Scan for the cell matching the given text and deliver its [x, y] coordinate at center. 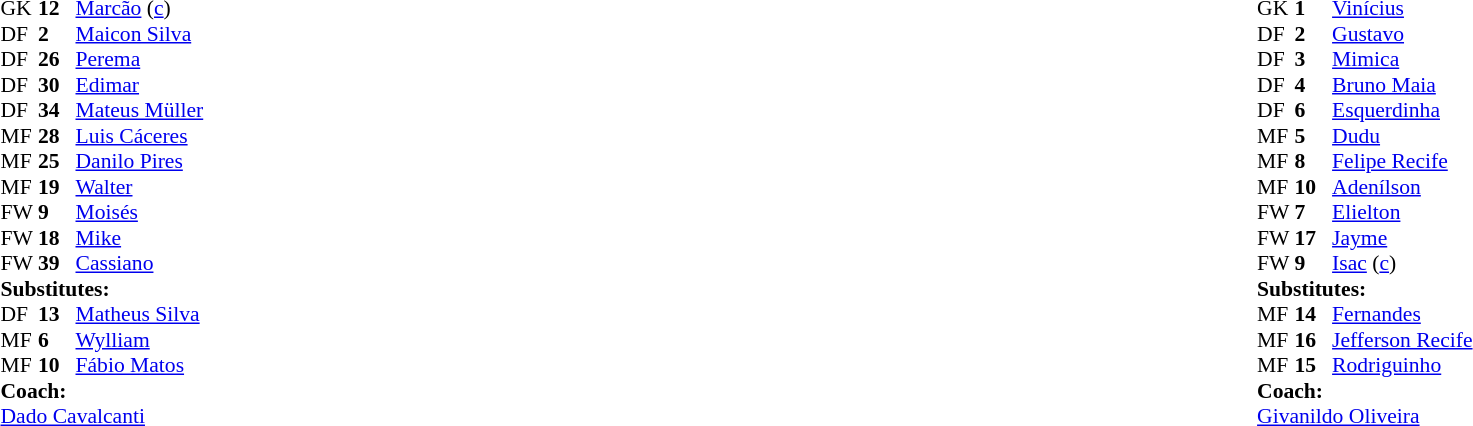
Gustavo [1402, 34]
Isac (c) [1402, 263]
Mike [140, 238]
4 [1314, 85]
Adenílson [1402, 187]
18 [57, 238]
Mateus Müller [140, 111]
34 [57, 111]
Fábio Matos [140, 365]
Edimar [140, 85]
5 [1314, 136]
Luis Cáceres [140, 136]
25 [57, 161]
15 [1314, 365]
14 [1314, 315]
Rodriguinho [1402, 365]
Perema [140, 59]
Walter [140, 187]
Wylliam [140, 340]
26 [57, 59]
28 [57, 136]
30 [57, 85]
13 [57, 315]
7 [1314, 213]
Mimica [1402, 59]
16 [1314, 340]
Jefferson Recife [1402, 340]
Cassiano [140, 263]
Dudu [1402, 136]
Elielton [1402, 213]
3 [1314, 59]
Bruno Maia [1402, 85]
Matheus Silva [140, 315]
19 [57, 187]
Fernandes [1402, 315]
Felipe Recife [1402, 161]
Maicon Silva [140, 34]
Moisés [140, 213]
Danilo Pires [140, 161]
8 [1314, 161]
39 [57, 263]
Jayme [1402, 238]
Esquerdinha [1402, 111]
17 [1314, 238]
